Locate the cell with the specified text and output its [x, y] center coordinate. 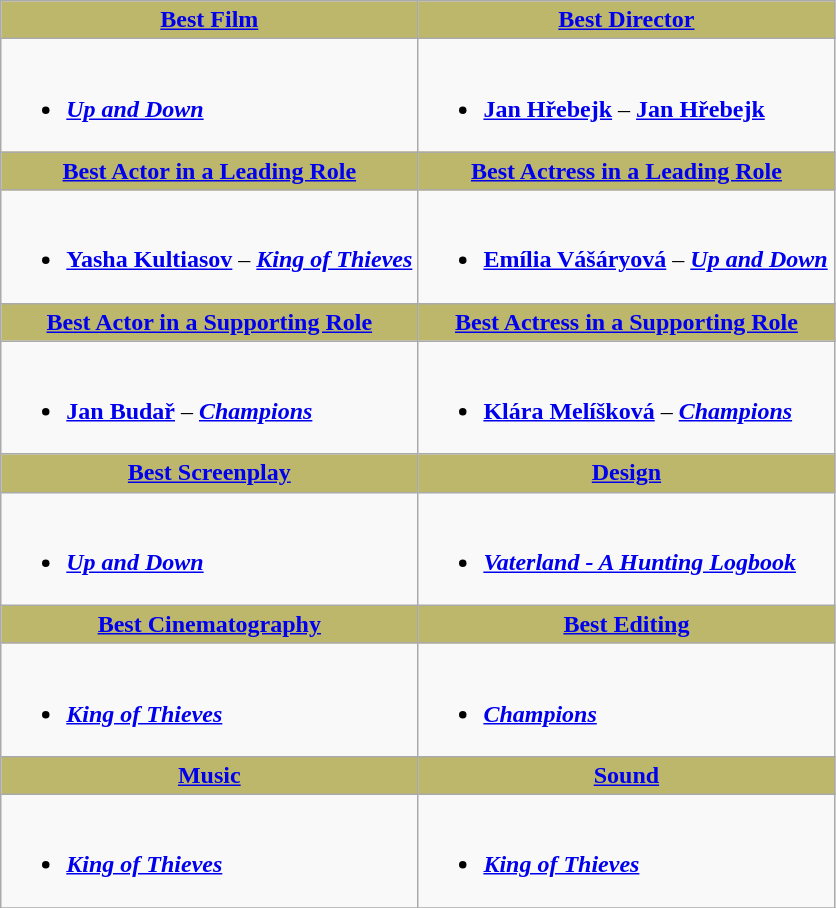
Emília Vášáryová – Up and Down [626, 246]
Best Actor in a Leading Role [210, 171]
Best Editing [626, 624]
Best Actor in a Supporting Role [210, 322]
Yasha Kultiasov – King of Thieves [210, 246]
Best Actress in a Supporting Role [626, 322]
Klára Melíšková – Champions [626, 398]
Best Director [626, 20]
Best Cinematography [210, 624]
Jan Budař – Champions [210, 398]
Best Film [210, 20]
Vaterland - A Hunting Logbook [626, 548]
Best Screenplay [210, 473]
Best Actress in a Leading Role [626, 171]
Design [626, 473]
Sound [626, 775]
Champions [626, 700]
Music [210, 775]
Jan Hřebejk – Jan Hřebejk [626, 96]
